Output the [X, Y] coordinate of the center of the cell containing the given text.  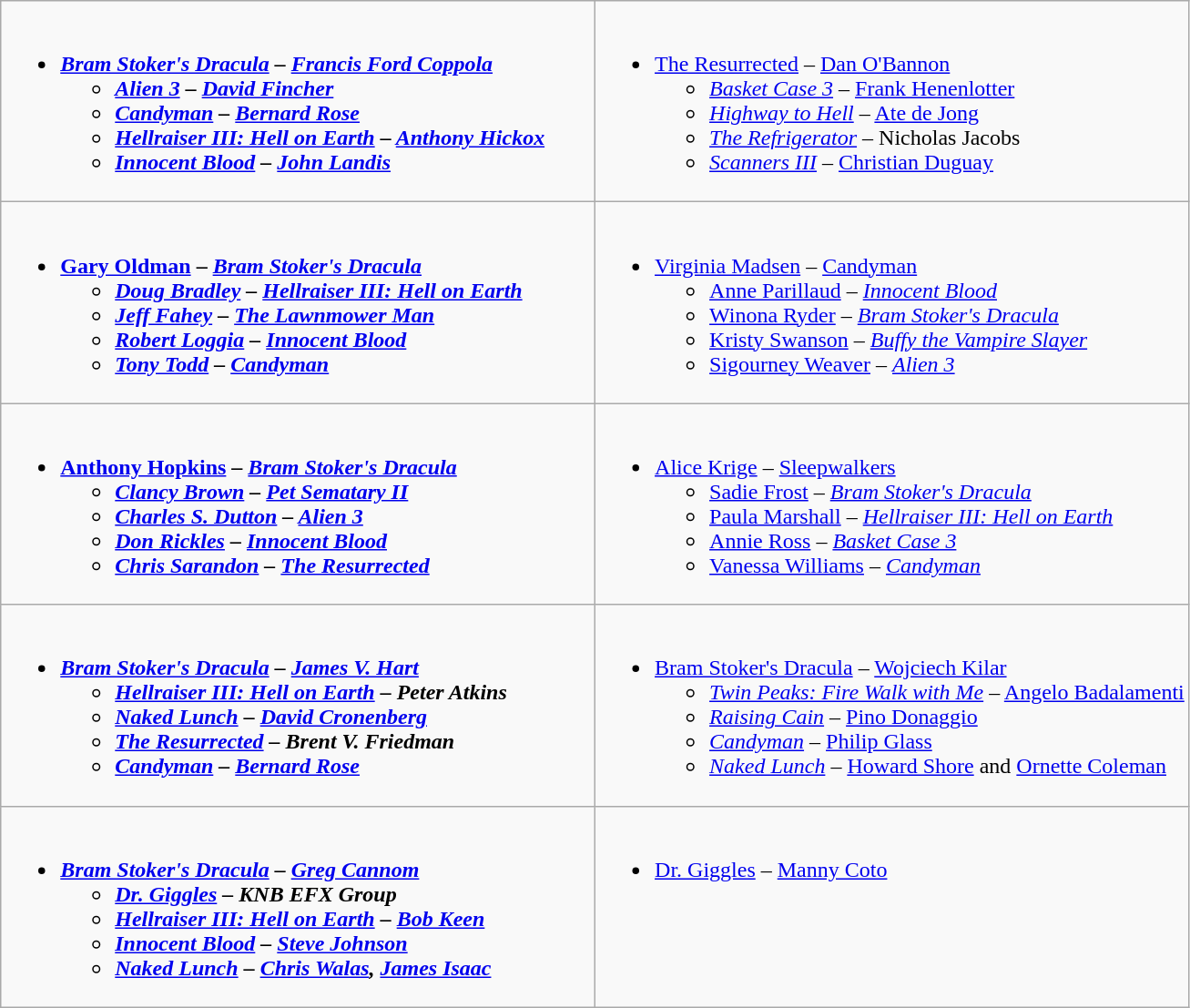
Dr. Giggles – Manny Coto [892, 907]
